Extract the (x, y) coordinate from the center of the cell holding the provided text.  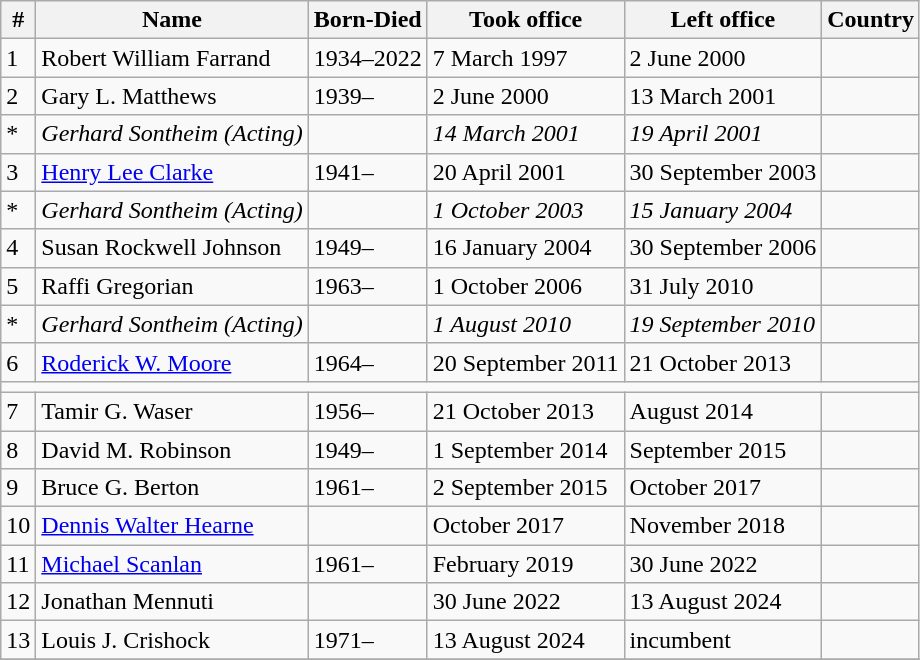
Henry Lee Clarke (172, 172)
1939– (368, 96)
November 2018 (723, 526)
David M. Robinson (172, 449)
1971– (368, 640)
Country (871, 20)
20 September 2011 (526, 362)
16 January 2004 (526, 248)
Gary L. Matthews (172, 96)
13 (18, 640)
Roderick W. Moore (172, 362)
12 (18, 602)
6 (18, 362)
1 September 2014 (526, 449)
2 September 2015 (526, 488)
3 (18, 172)
incumbent (723, 640)
1 October 2006 (526, 286)
7 March 1997 (526, 58)
Bruce G. Berton (172, 488)
15 January 2004 (723, 210)
8 (18, 449)
Michael Scanlan (172, 564)
30 September 2006 (723, 248)
20 April 2001 (526, 172)
Raffi Gregorian (172, 286)
Susan Rockwell Johnson (172, 248)
Name (172, 20)
1956– (368, 411)
Louis J. Crishock (172, 640)
1 (18, 58)
19 September 2010 (723, 324)
10 (18, 526)
13 March 2001 (723, 96)
14 March 2001 (526, 134)
1963– (368, 286)
11 (18, 564)
Robert William Farrand (172, 58)
30 September 2003 (723, 172)
Dennis Walter Hearne (172, 526)
4 (18, 248)
September 2015 (723, 449)
1941– (368, 172)
1964– (368, 362)
31 July 2010 (723, 286)
August 2014 (723, 411)
Left office (723, 20)
# (18, 20)
1 August 2010 (526, 324)
Took office (526, 20)
2 (18, 96)
9 (18, 488)
1934–2022 (368, 58)
Tamir G. Waser (172, 411)
Jonathan Mennuti (172, 602)
19 April 2001 (723, 134)
Born-Died (368, 20)
February 2019 (526, 564)
5 (18, 286)
1 October 2003 (526, 210)
7 (18, 411)
